Search for the cell housing the specified text and yield its [X, Y] center coordinate. 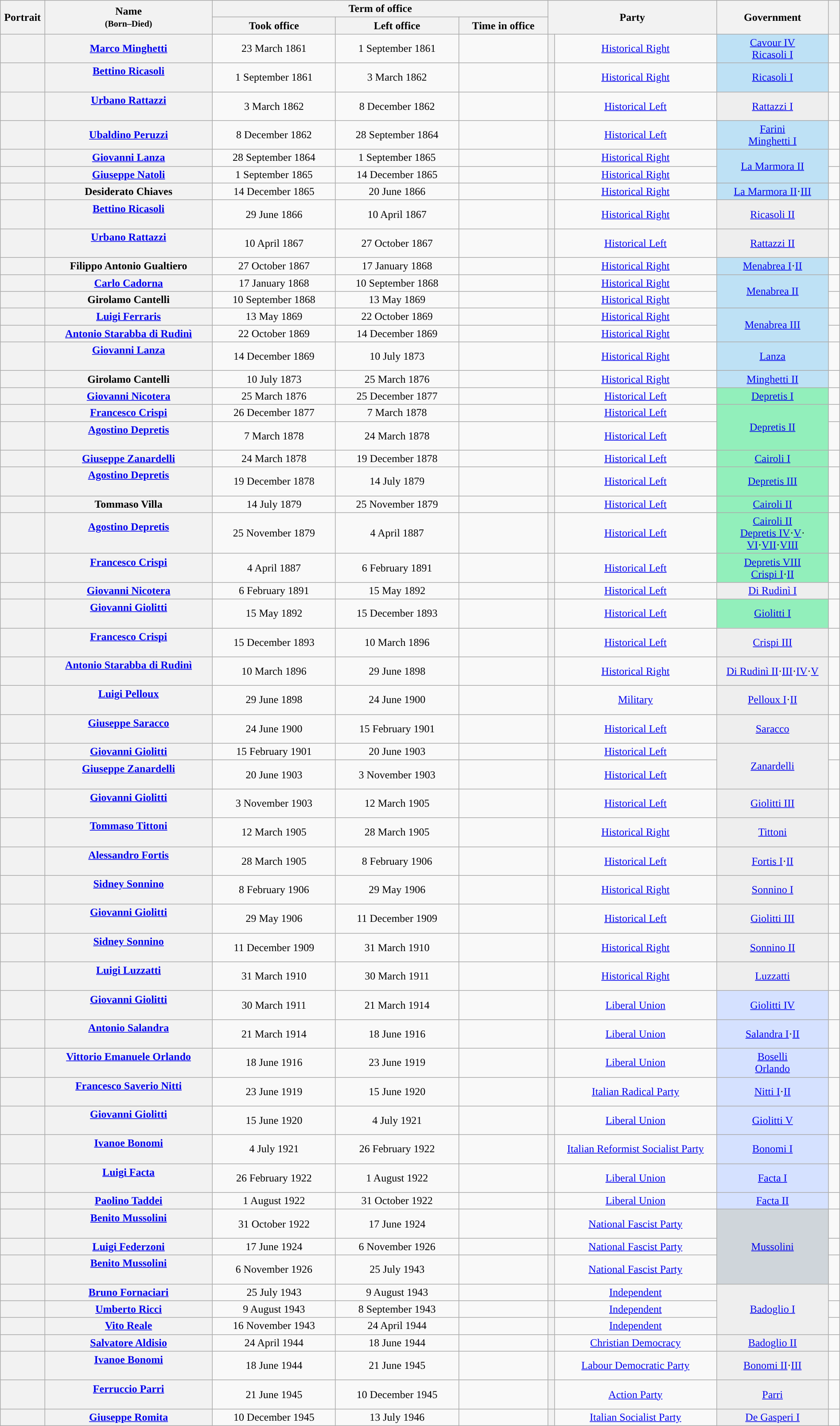
Cairoli I [773, 458]
20 June 1866 [397, 191]
Umberto Ricci [128, 1309]
Saracco [773, 729]
Depretis I [773, 396]
Badoglio I [773, 1309]
Labour Democratic Party [635, 1365]
Filippo Antonio Gualtiero [128, 266]
Vito Reale [128, 1326]
13 July 1946 [397, 1417]
Giolitti I [773, 613]
Name(Born–Died) [128, 17]
Rattazzi I [773, 106]
Bonomi II·III [773, 1365]
Bonomi I [773, 1149]
Luzzatti [773, 976]
La Marmora II [773, 166]
Antonio Salandra [128, 1034]
Tommaso Villa [128, 504]
Luigi Luzzatti [128, 976]
Cairoli II [773, 504]
Italian Radical Party [635, 1092]
Francesco Saverio Nitti [128, 1092]
Depretis III [773, 481]
Bruno Fornaciari [128, 1292]
Lanza [773, 356]
BoselliOrlando [773, 1062]
16 November 1943 [274, 1326]
Ricasoli I [773, 77]
Left office [397, 26]
Luigi Facta [128, 1178]
Minghetti II [773, 379]
Fortis I·II [773, 861]
Paolino Taddei [128, 1201]
Italian Socialist Party [635, 1417]
Ubaldino Peruzzi [128, 135]
26 December 1877 [274, 413]
Time in office [503, 26]
Tommaso Tittoni [128, 832]
Nitti I·II [773, 1092]
Luigi Federzoni [128, 1247]
Party [632, 17]
Term of office [381, 9]
Government [773, 17]
Alessandro Fortis [128, 861]
Action Party [635, 1395]
Italian Reformist Socialist Party [635, 1149]
Depretis VIIICrispi I·II [773, 568]
Giuseppe Saracco [128, 729]
Sonnino I [773, 890]
Menabrea III [773, 325]
Luigi Pelloux [128, 700]
Salvatore Aldisio [128, 1343]
Parri [773, 1395]
Giuseppe Romita [128, 1417]
Giolitti IV [773, 1005]
Vittorio Emanuele Orlando [128, 1062]
Giolitti V [773, 1121]
Pelloux I·II [773, 700]
Took office [274, 26]
Christian Democracy [635, 1343]
Rattazzi II [773, 243]
Crispi III [773, 642]
23 March 1861 [274, 49]
Desiderato Chiaves [128, 191]
Di Rudinì II·III·IV·V [773, 672]
Carlo Cadorna [128, 283]
Ferruccio Parri [128, 1395]
Marco Minghetti [128, 49]
Cairoli IIDepretis IV·V·VI·VII·VIII [773, 533]
Sonnino II [773, 947]
Zanardelli [773, 766]
Depretis II [773, 427]
Di Rudinì I [773, 591]
Giuseppe Natoli [128, 175]
Military [635, 700]
8 September 1943 [397, 1309]
29 June 1866 [274, 214]
Facta I [773, 1178]
Mussolini [773, 1247]
La Marmora II·III [773, 191]
FariniMinghetti I [773, 135]
Menabrea II [773, 291]
25 December 1877 [397, 396]
Badoglio II [773, 1343]
Luigi Ferraris [128, 317]
Salandra I·II [773, 1034]
Cavour IVRicasoli I [773, 49]
Tittoni [773, 832]
Menabrea I·II [773, 266]
Ricasoli II [773, 214]
De Gasperi I [773, 1417]
Facta II [773, 1201]
Portrait [23, 17]
